For the text-containing cell, return its midpoint in (x, y) coordinate format. 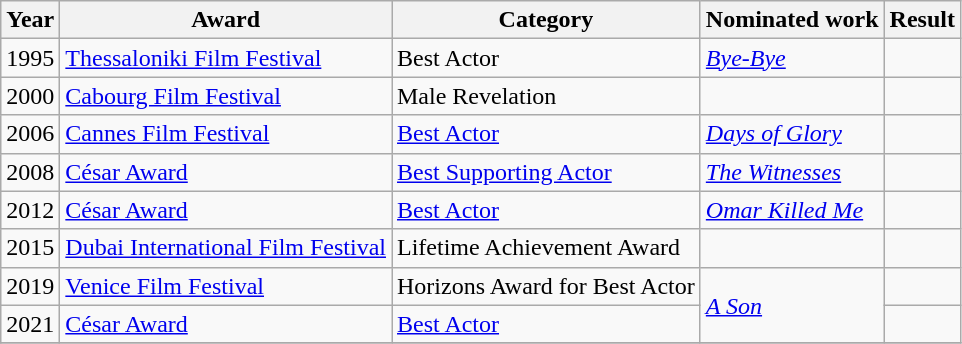
Thessaloniki Film Festival (226, 58)
Dubai International Film Festival (226, 248)
Horizons Award for Best Actor (546, 286)
Cannes Film Festival (226, 134)
2021 (30, 324)
2006 (30, 134)
2008 (30, 172)
2015 (30, 248)
The Witnesses (792, 172)
1995 (30, 58)
Cabourg Film Festival (226, 96)
Category (546, 20)
Bye-Bye (792, 58)
Best Supporting Actor (546, 172)
Award (226, 20)
2019 (30, 286)
Nominated work (792, 20)
Male Revelation (546, 96)
Year (30, 20)
2000 (30, 96)
A Son (792, 305)
Result (922, 20)
Omar Killed Me (792, 210)
Lifetime Achievement Award (546, 248)
Days of Glory (792, 134)
Venice Film Festival (226, 286)
2012 (30, 210)
